Locate the cell with the specified text and output its [x, y] center coordinate. 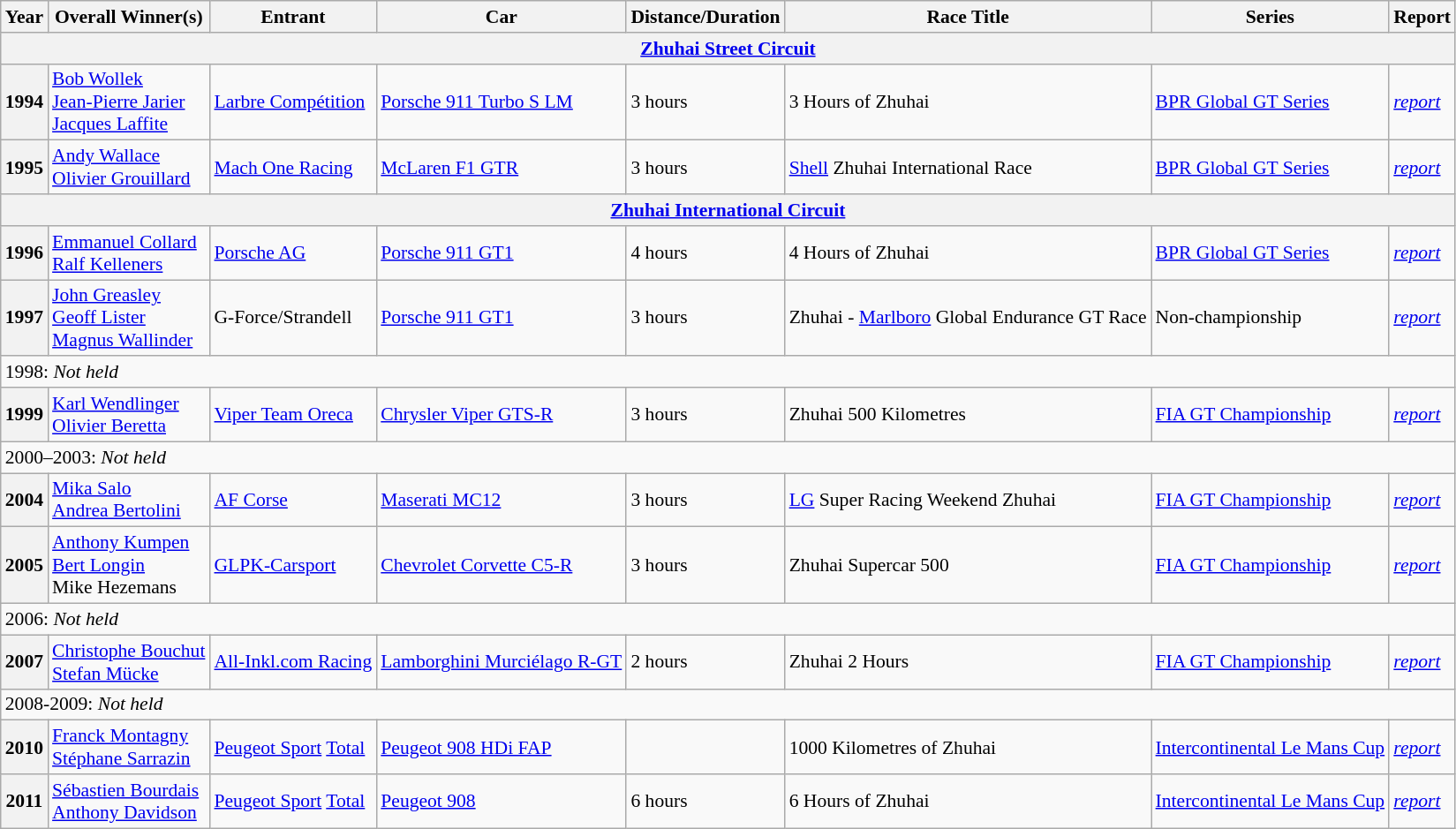
2006: Not held [728, 620]
Zhuhai 500 Kilometres [968, 415]
Porsche 911 Turbo S LM [502, 102]
2004 [25, 500]
McLaren F1 GTR [502, 168]
Mach One Racing [293, 168]
Viper Team Oreca [293, 415]
Mika Salo Andrea Bertolini [129, 500]
Race Title [968, 17]
Lamborghini Murciélago R-GT [502, 662]
1000 Kilometres of Zhuhai [968, 747]
2005 [25, 565]
Maserati MC12 [502, 500]
1995 [25, 168]
Distance/Duration [705, 17]
Peugeot 908 [502, 802]
John Greasley Geoff Lister Magnus Wallinder [129, 318]
1997 [25, 318]
Andy Wallace Olivier Grouillard [129, 168]
Chevrolet Corvette C5-R [502, 565]
All-Inkl.com Racing [293, 662]
Chrysler Viper GTS-R [502, 415]
3 Hours of Zhuhai [968, 102]
1998: Not held [728, 373]
Entrant [293, 17]
LG Super Racing Weekend Zhuhai [968, 500]
Anthony Kumpen Bert Longin Mike Hezemans [129, 565]
GLPK-Carsport [293, 565]
4 Hours of Zhuhai [968, 252]
Overall Winner(s) [129, 17]
2007 [25, 662]
G-Force/Strandell [293, 318]
Shell Zhuhai International Race [968, 168]
1999 [25, 415]
4 hours [705, 252]
2 hours [705, 662]
Report [1422, 17]
1994 [25, 102]
2010 [25, 747]
Zhuhai - Marlboro Global Endurance GT Race [968, 318]
Zhuhai Supercar 500 [968, 565]
Zhuhai Street Circuit [728, 49]
Year [25, 17]
Franck Montagny Stéphane Sarrazin [129, 747]
2000–2003: Not held [728, 457]
2011 [25, 802]
Emmanuel Collard Ralf Kelleners [129, 252]
Zhuhai International Circuit [728, 210]
Car [502, 17]
Series [1271, 17]
2008-2009: Not held [728, 705]
6 hours [705, 802]
Porsche AG [293, 252]
1996 [25, 252]
6 Hours of Zhuhai [968, 802]
Bob Wollek Jean-Pierre Jarier Jacques Laffite [129, 102]
AF Corse [293, 500]
Zhuhai 2 Hours [968, 662]
Larbre Compétition [293, 102]
Karl Wendlinger Olivier Beretta [129, 415]
Sébastien Bourdais Anthony Davidson [129, 802]
Peugeot 908 HDi FAP [502, 747]
Non-championship [1271, 318]
Christophe Bouchut Stefan Mücke [129, 662]
